Detect which cell encompasses the target text, then output its (x, y) center coordinate. 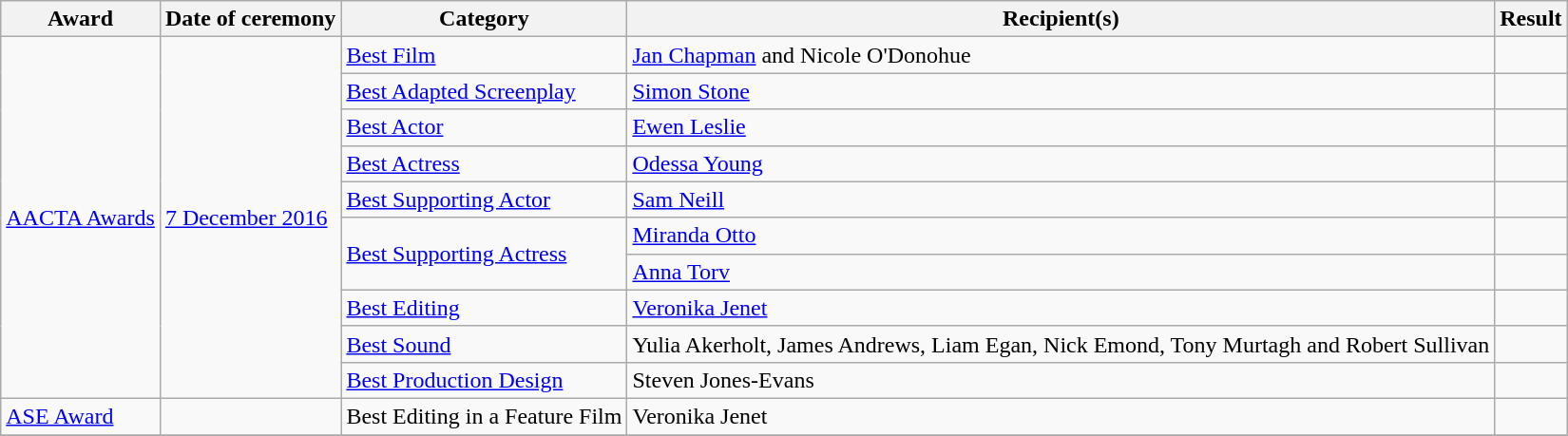
Yulia Akerholt, James Andrews, Liam Egan, Nick Emond, Tony Murtagh and Robert Sullivan (1061, 344)
Simon Stone (1061, 91)
Ewen Leslie (1061, 127)
Best Film (485, 55)
Sam Neill (1061, 199)
Award (81, 19)
Best Actress (485, 163)
ASE Award (81, 416)
Best Adapted Screenplay (485, 91)
AACTA Awards (81, 218)
Best Production Design (485, 380)
Result (1531, 19)
Jan Chapman and Nicole O'Donohue (1061, 55)
Best Sound (485, 344)
Best Actor (485, 127)
Steven Jones-Evans (1061, 380)
Best Editing in a Feature Film (485, 416)
Date of ceremony (251, 19)
Category (485, 19)
Best Supporting Actress (485, 254)
Odessa Young (1061, 163)
Recipient(s) (1061, 19)
7 December 2016 (251, 218)
Best Editing (485, 308)
Best Supporting Actor (485, 199)
Anna Torv (1061, 272)
Miranda Otto (1061, 236)
